Extract the (x, y) coordinate from the center of the cell holding the provided text.  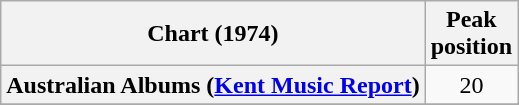
20 (471, 85)
Peakposition (471, 34)
Chart (1974) (213, 34)
Australian Albums (Kent Music Report) (213, 85)
